Locate the cell with the specified text and output its (x, y) center coordinate. 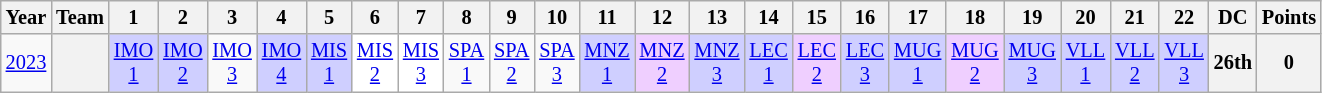
9 (512, 17)
IMO4 (282, 63)
VLL3 (1184, 63)
DC (1233, 17)
IMO3 (232, 63)
8 (466, 17)
MUG2 (974, 63)
Team (80, 17)
26th (1233, 63)
4 (282, 17)
21 (1134, 17)
6 (375, 17)
SPA2 (512, 63)
19 (1032, 17)
Year (26, 17)
20 (1086, 17)
1 (134, 17)
13 (716, 17)
12 (662, 17)
0 (1289, 63)
MIS1 (329, 63)
18 (974, 17)
VLL2 (1134, 63)
MNZ2 (662, 63)
5 (329, 17)
2 (182, 17)
Points (1289, 17)
MUG3 (1032, 63)
IMO2 (182, 63)
VLL1 (1086, 63)
17 (918, 17)
2023 (26, 63)
IMO1 (134, 63)
3 (232, 17)
MIS3 (421, 63)
15 (817, 17)
SPA3 (556, 63)
LEC2 (817, 63)
11 (608, 17)
10 (556, 17)
MUG1 (918, 63)
MNZ1 (608, 63)
LEC3 (865, 63)
22 (1184, 17)
MIS2 (375, 63)
7 (421, 17)
14 (768, 17)
SPA1 (466, 63)
16 (865, 17)
MNZ3 (716, 63)
LEC1 (768, 63)
